Extract the (X, Y) coordinate from the center of the cell holding the provided text.  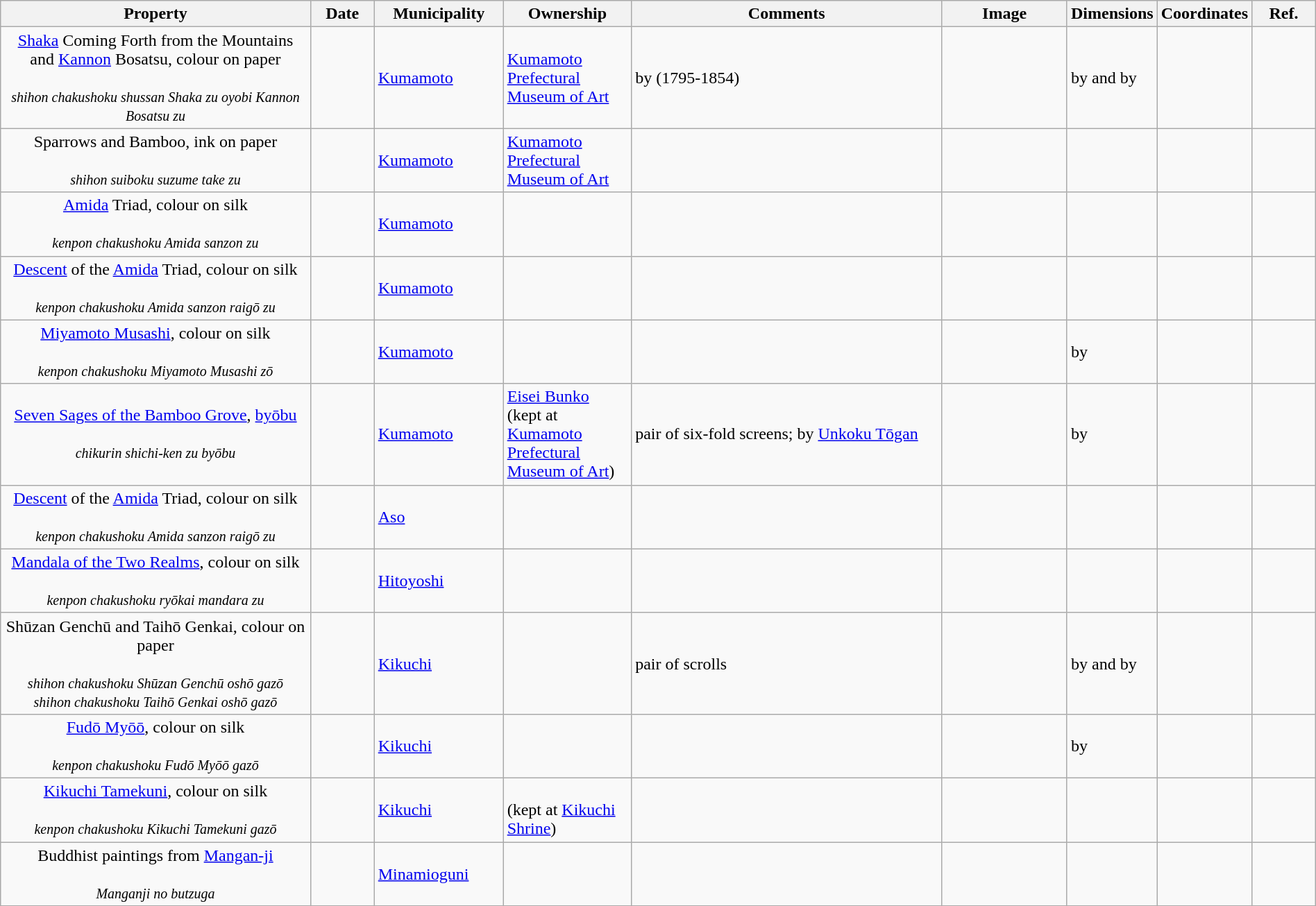
Ownership (568, 14)
Image (1005, 14)
Aso (439, 517)
pair of scrolls (787, 663)
Buddhist paintings from Mangan-jiManganji no butzuga (155, 874)
(kept at Kikuchi Shrine) (568, 810)
Mandala of the Two Realms, colour on silkkenpon chakushoku ryōkai mandara zu (155, 581)
Amida Triad, colour on silkkenpon chakushoku Amida sanzon zu (155, 224)
Hitoyoshi (439, 581)
Seven Sages of the Bamboo Grove, byōbuchikurin shichi-ken zu byōbu (155, 434)
Kikuchi Tamekuni, colour on silkkenpon chakushoku Kikuchi Tamekuni gazō (155, 810)
Fudō Myōō, colour on silkkenpon chakushoku Fudō Myōō gazō (155, 746)
Coordinates (1204, 14)
Miyamoto Musashi, colour on silkkenpon chakushoku Miyamoto Musashi zō (155, 352)
Municipality (439, 14)
Sparrows and Bamboo, ink on papershihon suiboku suzume take zu (155, 160)
Date (342, 14)
Minamioguni (439, 874)
by (1795-1854) (787, 78)
Comments (787, 14)
pair of six-fold screens; by Unkoku Tōgan (787, 434)
Ref. (1284, 14)
Property (155, 14)
Shaka Coming Forth from the Mountains and Kannon Bosatsu, colour on papershihon chakushoku shussan Shaka zu oyobi Kannon Bosatsu zu (155, 78)
Dimensions (1112, 14)
Eisei Bunko(kept at Kumamoto Prefectural Museum of Art) (568, 434)
Shūzan Genchū and Taihō Genkai, colour on papershihon chakushoku Shūzan Genchū oshō gazōshihon chakushoku Taihō Genkai oshō gazō (155, 663)
